Scan for the cell matching the given text and deliver its (X, Y) coordinate at center. 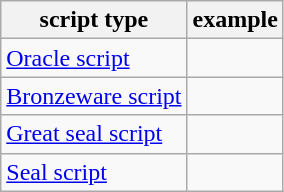
script type (94, 20)
Oracle script (94, 58)
Great seal script (94, 134)
Bronzeware script (94, 96)
Seal script (94, 172)
example (235, 20)
